Output the (x, y) coordinate of the center of the cell containing the given text.  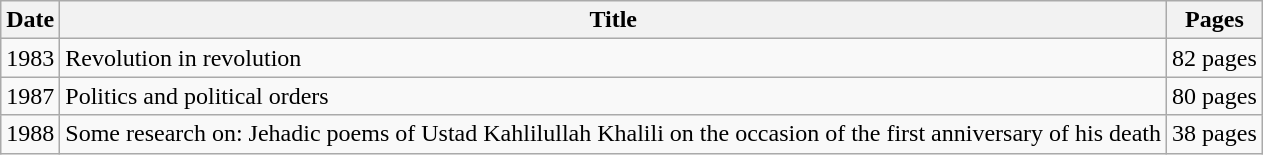
Revolution in revolution (614, 58)
80 pages (1215, 96)
82 pages (1215, 58)
Politics and political orders (614, 96)
Some research on: Jehadic poems of Ustad Kahlilullah Khalili on the occasion of the first anniversary of his death (614, 134)
1987 (30, 96)
1988 (30, 134)
Title (614, 20)
Pages (1215, 20)
Date (30, 20)
1983 (30, 58)
38 pages (1215, 134)
